Capture the cell that displays the provided text and extract its [X, Y] central coordinate. 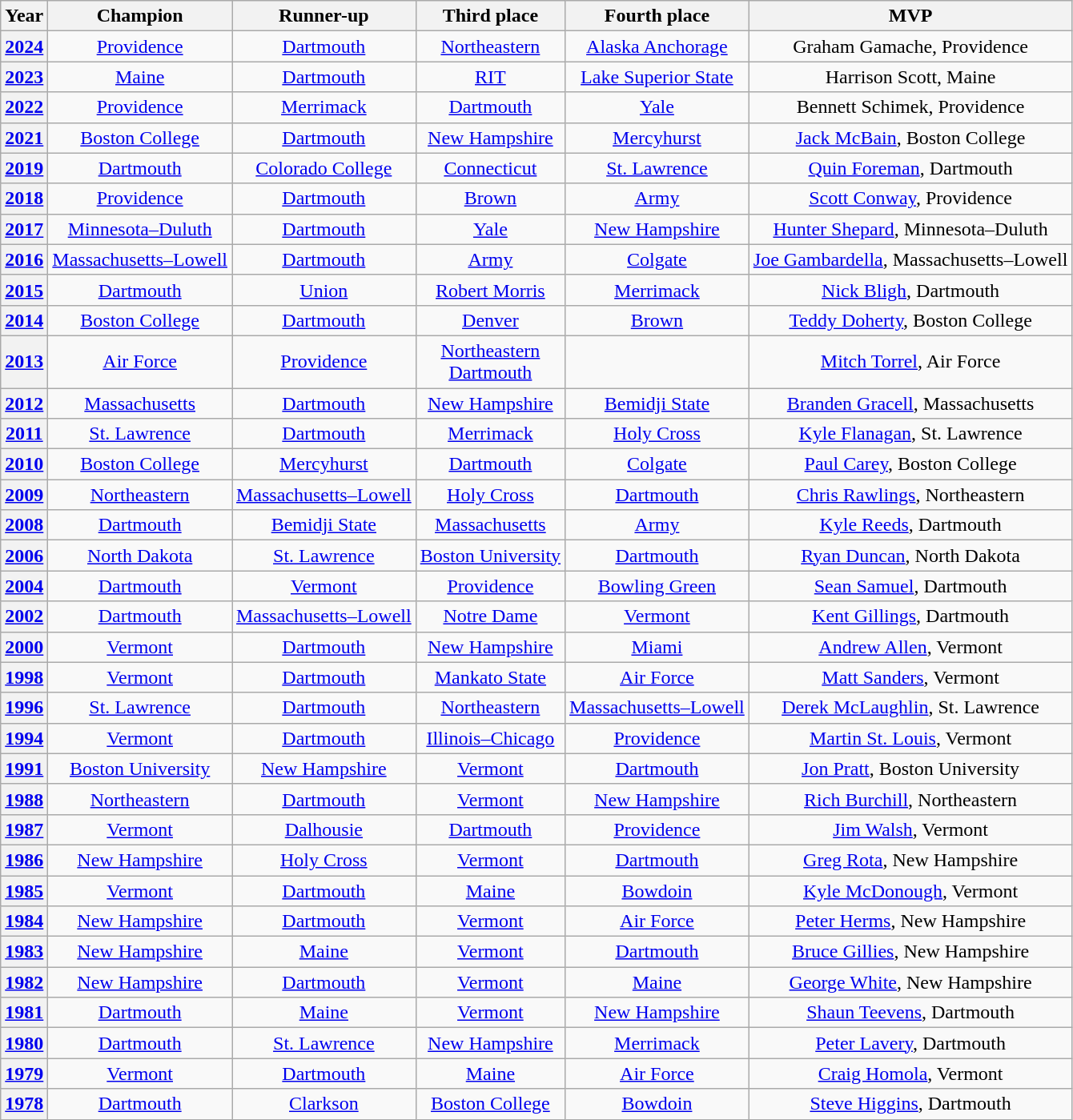
2017 [24, 229]
Joe Gambardella, Massachusetts–Lowell [910, 259]
Sean Samuel, Dartmouth [910, 586]
2008 [24, 525]
1979 [24, 1074]
Branden Gracell, Massachusetts [910, 403]
Miami [657, 647]
2009 [24, 495]
Rich Burchill, Northeastern [910, 799]
2015 [24, 290]
2010 [24, 464]
Third place [490, 16]
Andrew Allen, Vermont [910, 647]
Minnesota–Duluth [140, 229]
1987 [24, 829]
Ryan Duncan, North Dakota [910, 556]
Champion [140, 16]
Lake Superior State [657, 77]
NortheasternDartmouth [490, 362]
Nick Bligh, Dartmouth [910, 290]
Mankato State [490, 677]
Teddy Doherty, Boston College [910, 320]
Notre Dame [490, 616]
Year [24, 16]
Derek McLaughlin, St. Lawrence [910, 708]
Denver [490, 320]
Peter Lavery, Dartmouth [910, 1043]
2021 [24, 138]
North Dakota [140, 556]
2024 [24, 46]
Matt Sanders, Vermont [910, 677]
Scott Conway, Providence [910, 199]
MVP [910, 16]
2004 [24, 586]
George White, New Hampshire [910, 982]
Harrison Scott, Maine [910, 77]
Craig Homola, Vermont [910, 1074]
Illinois–Chicago [490, 738]
2023 [24, 77]
Chris Rawlings, Northeastern [910, 495]
1985 [24, 891]
Mitch Torrel, Air Force [910, 362]
1978 [24, 1104]
1986 [24, 860]
2000 [24, 647]
2014 [24, 320]
Dalhousie [324, 829]
Colorado College [324, 168]
2013 [24, 362]
Bowling Green [657, 586]
Martin St. Louis, Vermont [910, 738]
2012 [24, 403]
1983 [24, 952]
Steve Higgins, Dartmouth [910, 1104]
Hunter Shepard, Minnesota–Duluth [910, 229]
Peter Herms, New Hampshire [910, 921]
Connecticut [490, 168]
1996 [24, 708]
Union [324, 290]
2011 [24, 434]
1988 [24, 799]
Fourth place [657, 16]
Jack McBain, Boston College [910, 138]
1991 [24, 769]
Kyle Reeds, Dartmouth [910, 525]
Greg Rota, New Hampshire [910, 860]
Kyle McDonough, Vermont [910, 891]
1980 [24, 1043]
Graham Gamache, Providence [910, 46]
2019 [24, 168]
2002 [24, 616]
1981 [24, 1013]
Kyle Flanagan, St. Lawrence [910, 434]
Jim Walsh, Vermont [910, 829]
Clarkson [324, 1104]
Robert Morris [490, 290]
2016 [24, 259]
Bennett Schimek, Providence [910, 107]
2022 [24, 107]
Shaun Teevens, Dartmouth [910, 1013]
1998 [24, 677]
1994 [24, 738]
Runner-up [324, 16]
1982 [24, 982]
Jon Pratt, Boston University [910, 769]
Kent Gillings, Dartmouth [910, 616]
Paul Carey, Boston College [910, 464]
Quin Foreman, Dartmouth [910, 168]
2006 [24, 556]
2018 [24, 199]
Bruce Gillies, New Hampshire [910, 952]
Alaska Anchorage [657, 46]
RIT [490, 77]
1984 [24, 921]
